Find where the given text appears and provide that cell's center as (X, Y) coordinate. 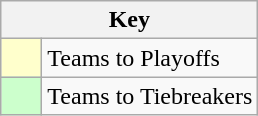
Teams to Tiebreakers (150, 96)
Key (130, 20)
Teams to Playoffs (150, 58)
